Pinpoint the cell where the given text exists, returning its [X, Y] midpoint coordinate. 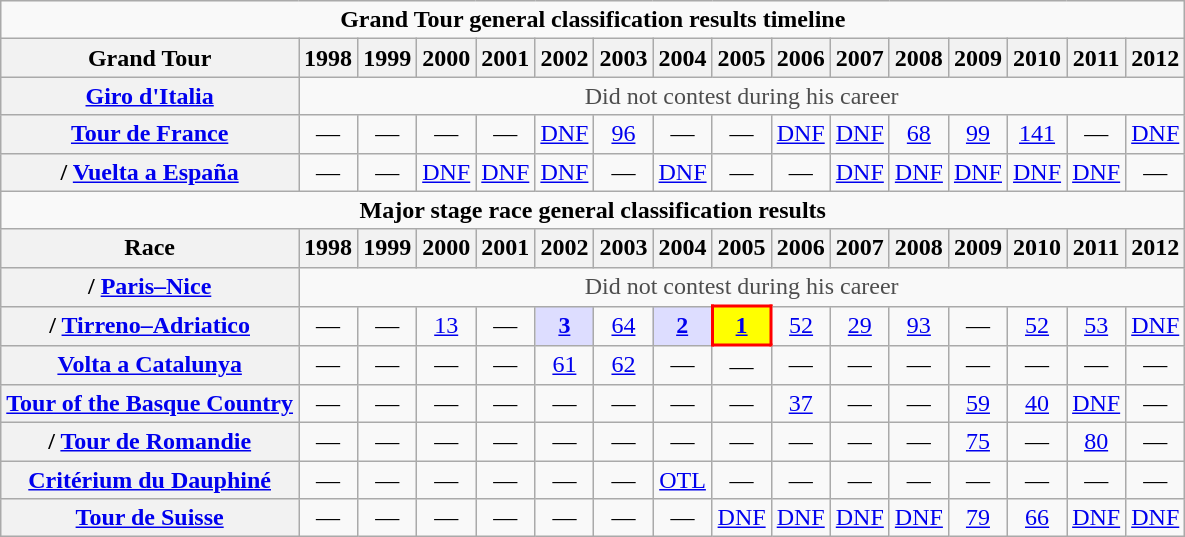
40 [1038, 403]
/ Vuelta a España [150, 172]
37 [800, 403]
Tour de France [150, 134]
Grand Tour general classification results timeline [593, 20]
Race [150, 248]
68 [918, 134]
Critérium du Dauphiné [150, 479]
79 [978, 518]
Major stage race general classification results [593, 210]
3 [564, 326]
2 [682, 326]
OTL [682, 479]
/ Paris–Nice [150, 286]
141 [1038, 134]
75 [978, 441]
Tour de Suisse [150, 518]
53 [1096, 326]
Tour of the Basque Country [150, 403]
80 [1096, 441]
64 [624, 326]
96 [624, 134]
62 [624, 366]
13 [446, 326]
93 [918, 326]
59 [978, 403]
Giro d'Italia [150, 96]
29 [860, 326]
99 [978, 134]
Volta a Catalunya [150, 366]
61 [564, 366]
1 [742, 326]
66 [1038, 518]
Grand Tour [150, 58]
/ Tirreno–Adriatico [150, 326]
/ Tour de Romandie [150, 441]
